Locate the cell with the specified text and output its [X, Y] center coordinate. 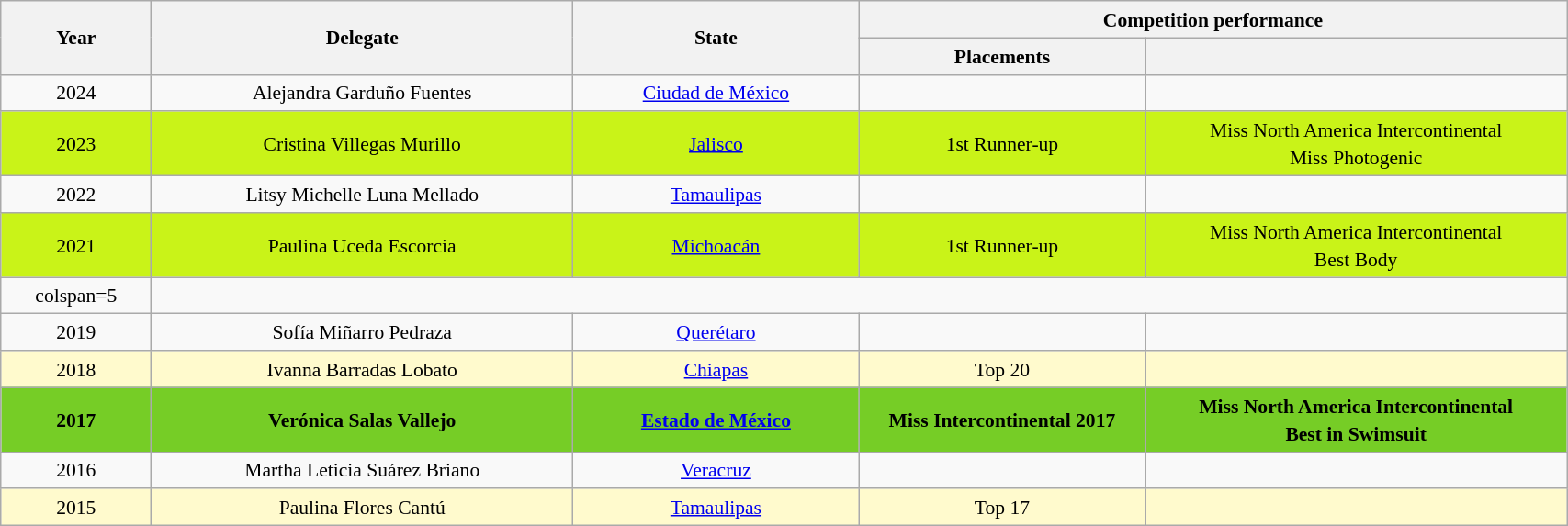
2023 [76, 144]
Estado de México [716, 420]
2016 [76, 470]
Michoacán [716, 245]
Veracruz [716, 470]
2021 [76, 245]
Chiapas [716, 369]
colspan=5 [76, 296]
Jalisco [716, 144]
2019 [76, 332]
Miss Intercontinental 2017 [1001, 420]
Martha Leticia Suárez Briano [362, 470]
Cristina Villegas Murillo [362, 144]
Paulina Uceda Escorcia [362, 245]
2024 [76, 93]
Alejandra Garduño Fuentes [362, 93]
2015 [76, 508]
Verónica Salas Vallejo [362, 420]
Placements [1001, 56]
Top 17 [1001, 508]
State [716, 38]
Paulina Flores Cantú [362, 508]
Ciudad de México [716, 93]
2017 [76, 420]
Sofía Miñarro Pedraza [362, 332]
Litsy Michelle Luna Mellado [362, 195]
Year [76, 38]
Miss North America IntercontinentalMiss Photogenic [1356, 144]
Ivanna Barradas Lobato [362, 369]
Miss North America IntercontinentalBest in Swimsuit [1356, 420]
Miss North America IntercontinentalBest Body [1356, 245]
Delegate [362, 38]
Querétaro [716, 332]
Top 20 [1001, 369]
2018 [76, 369]
Competition performance [1213, 19]
2022 [76, 195]
